Detect which cell encompasses the target text, then output its [x, y] center coordinate. 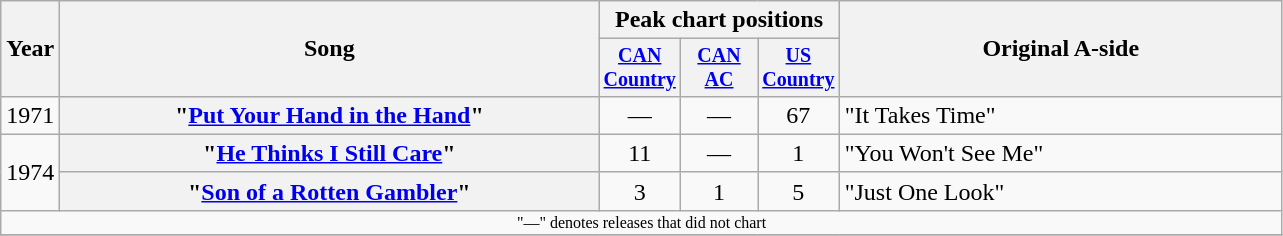
CAN Country [640, 68]
Original A-side [1060, 49]
11 [640, 153]
"He Thinks I Still Care" [330, 153]
3 [640, 191]
"Put Your Hand in the Hand" [330, 115]
1971 [30, 115]
CAN AC [720, 68]
"Son of a Rotten Gambler" [330, 191]
67 [799, 115]
5 [799, 191]
"—" denotes releases that did not chart [642, 222]
Song [330, 49]
Peak chart positions [719, 20]
Year [30, 49]
"It Takes Time" [1060, 115]
US Country [799, 68]
"You Won't See Me" [1060, 153]
1974 [30, 172]
"Just One Look" [1060, 191]
